Identify which cell holds the provided text, then report its [x, y] central coordinate. 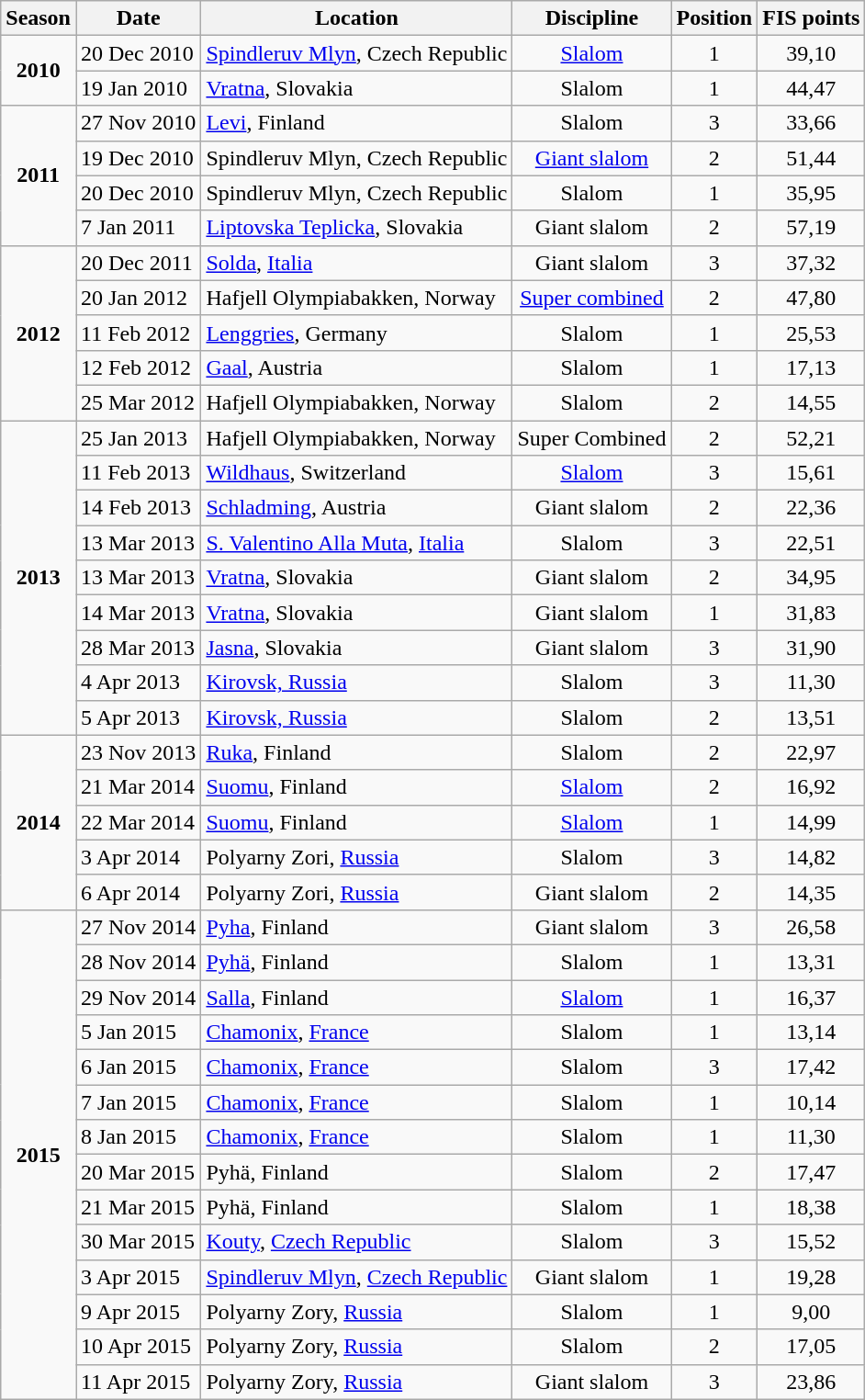
11 Apr 2015 [138, 1382]
2011 [39, 175]
3 Apr 2014 [138, 857]
22,36 [812, 508]
18,38 [812, 1207]
Pyha, Finland [356, 927]
FIS points [812, 18]
16,92 [812, 787]
7 Jan 2011 [138, 228]
20 Mar 2015 [138, 1172]
S. Valentino Alla Muta, Italia [356, 543]
26,58 [812, 927]
17,42 [812, 1067]
31,83 [812, 613]
Jasna, Slovakia [356, 648]
13,31 [812, 962]
3 Apr 2015 [138, 1277]
2013 [39, 579]
Gaal, Austria [356, 367]
Position [714, 18]
12 Feb 2012 [138, 367]
2012 [39, 333]
2015 [39, 1154]
51,44 [812, 158]
22,51 [812, 543]
17,13 [812, 367]
9 Apr 2015 [138, 1312]
13,14 [812, 1033]
6 Apr 2014 [138, 892]
19 Jan 2010 [138, 88]
57,19 [812, 228]
10,14 [812, 1102]
34,95 [812, 578]
19,28 [812, 1277]
Lenggries, Germany [356, 333]
14 Feb 2013 [138, 508]
Super Combined [591, 438]
Solda, Italia [356, 263]
Schladming, Austria [356, 508]
11 Feb 2012 [138, 333]
30 Mar 2015 [138, 1242]
20 Dec 2011 [138, 263]
17,47 [812, 1172]
Salla, Finland [356, 997]
28 Nov 2014 [138, 962]
2014 [39, 822]
16,37 [812, 997]
Date [138, 18]
6 Jan 2015 [138, 1067]
19 Dec 2010 [138, 158]
29 Nov 2014 [138, 997]
25 Jan 2013 [138, 438]
13,51 [812, 717]
9,00 [812, 1312]
Kouty, Czech Republic [356, 1242]
14,82 [812, 857]
Season [39, 18]
21 Mar 2014 [138, 787]
22,97 [812, 752]
37,32 [812, 263]
23,86 [812, 1382]
25 Mar 2012 [138, 402]
7 Jan 2015 [138, 1102]
14 Mar 2013 [138, 613]
22 Mar 2014 [138, 822]
4 Apr 2013 [138, 683]
27 Nov 2014 [138, 927]
2010 [39, 71]
21 Mar 2015 [138, 1207]
14,99 [812, 822]
52,21 [812, 438]
27 Nov 2010 [138, 123]
Ruka, Finland [356, 752]
Liptovska Teplicka, Slovakia [356, 228]
20 Jan 2012 [138, 298]
25,53 [812, 333]
14,55 [812, 402]
Wildhaus, Switzerland [356, 473]
33,66 [812, 123]
35,95 [812, 193]
39,10 [812, 53]
10 Apr 2015 [138, 1347]
23 Nov 2013 [138, 752]
Levi, Finland [356, 123]
Location [356, 18]
15,52 [812, 1242]
15,61 [812, 473]
Super combined [591, 298]
31,90 [812, 648]
5 Jan 2015 [138, 1033]
8 Jan 2015 [138, 1137]
5 Apr 2013 [138, 717]
11 Feb 2013 [138, 473]
44,47 [812, 88]
14,35 [812, 892]
28 Mar 2013 [138, 648]
Discipline [591, 18]
17,05 [812, 1347]
47,80 [812, 298]
